Return [x, y] of the center of cell containing provided text 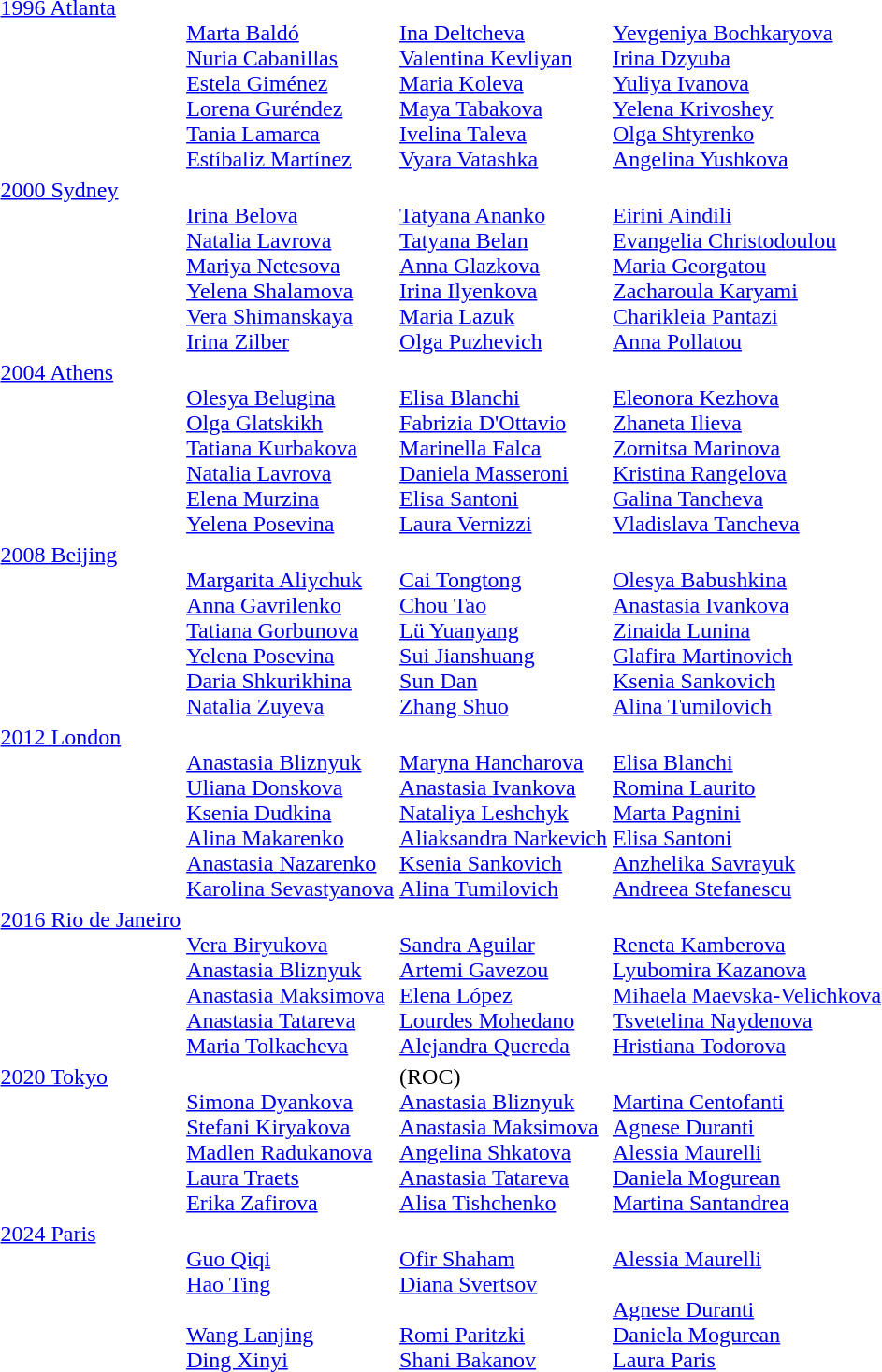
Sandra AguilarArtemi GavezouElena LópezLourdes MohedanoAlejandra Quereda [503, 982]
Reneta KamberovaLyubomira KazanovaMihaela Maevska-VelichkovaTsvetelina NaydenovaHristiana Todorova [746, 982]
Anastasia BliznyukUliana DonskovaKsenia DudkinaAlina MakarenkoAnastasia NazarenkoKarolina Sevastyanova [290, 813]
Margarita AliychukAnna GavrilenkoTatiana GorbunovaYelena PosevinaDaria ShkurikhinaNatalia Zuyeva [290, 630]
Maryna HancharovaAnastasia IvankovaNataliya Leshchyk Aliaksandra NarkevichKsenia SankovichAlina Tumilovich [503, 813]
Simona DyankovaStefani KiryakovaMadlen RadukanovaLaura TraetsErika Zafirova [290, 1139]
Eirini AindiliEvangelia ChristodoulouMaria GeorgatouZacharoula KaryamiCharikleia PantaziAnna Pollatou [746, 266]
Irina BelovaNatalia LavrovaMariya NetesovaYelena ShalamovaVera ShimanskayaIrina Zilber [290, 266]
Cai TongtongChou TaoLü YuanyangSui JianshuangSun DanZhang Shuo [503, 630]
Eleonora KezhovaZhaneta IlievaZornitsa MarinovaKristina RangelovaGalina TanchevaVladislava Tancheva [746, 448]
Olesya BeluginaOlga GlatskikhTatiana KurbakovaNatalia LavrovaElena MurzinaYelena Posevina [290, 448]
Martina CentofantiAgnese DurantiAlessia MaurelliDaniela MogureanMartina Santandrea [746, 1139]
Tatyana AnankoTatyana BelanAnna GlazkovaIrina IlyenkovaMaria LazukOlga Puzhevich [503, 266]
Elisa BlanchiRomina LauritoMarta PagniniElisa SantoniAnzhelika SavrayukAndreea Stefanescu [746, 813]
(ROC)Anastasia BliznyukAnastasia MaksimovaAngelina ShkatovaAnastasia TatarevaAlisa Tishchenko [503, 1139]
Olesya BabushkinaAnastasia IvankovaZinaida LuninaGlafira MartinovichKsenia SankovichAlina Tumilovich [746, 630]
Vera BiryukovaAnastasia BliznyukAnastasia MaksimovaAnastasia TatarevaMaria Tolkacheva [290, 982]
Elisa BlanchiFabrizia D'OttavioMarinella FalcaDaniela MasseroniElisa SantoniLaura Vernizzi [503, 448]
